Provide the [x, y] coordinate of the cell's center where the given text is located.  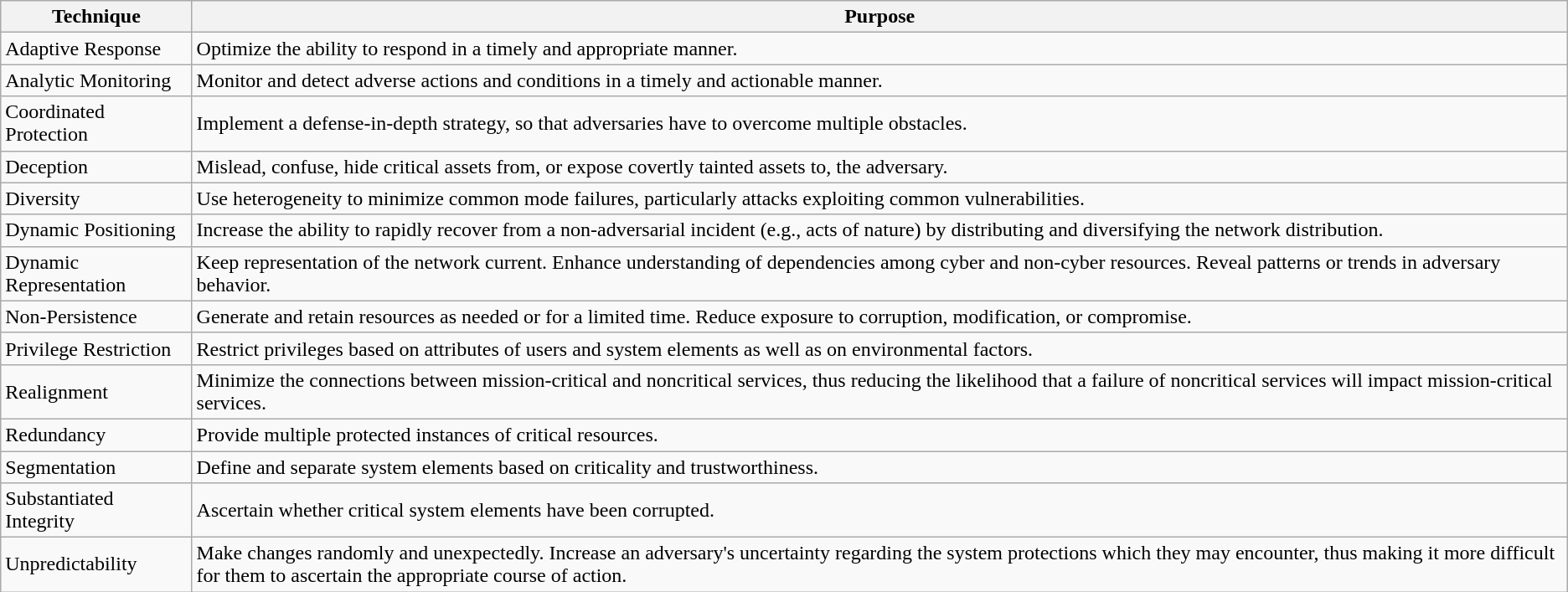
Diversity [96, 198]
Optimize the ability to respond in a timely and appropriate manner. [879, 49]
Technique [96, 17]
Substantiated Integrity [96, 511]
Ascertain whether critical system elements have been corrupted. [879, 511]
Define and separate system elements based on criticality and trustworthiness. [879, 466]
Mislead, confuse, hide critical assets from, or expose covertly tainted assets to, the adversary. [879, 167]
Segmentation [96, 466]
Use heterogeneity to minimize common mode failures, particularly attacks exploiting common vulnerabilities. [879, 198]
Adaptive Response [96, 49]
Redundancy [96, 435]
Deception [96, 167]
Dynamic Positioning [96, 230]
Non-Persistence [96, 317]
Restrict privileges based on attributes of users and system elements as well as on environmental factors. [879, 348]
Provide multiple protected instances of critical resources. [879, 435]
Privilege Restriction [96, 348]
Generate and retain resources as needed or for a limited time. Reduce exposure to corruption, modification, or compromise. [879, 317]
Dynamic Representation [96, 273]
Unpredictability [96, 564]
Purpose [879, 17]
Analytic Monitoring [96, 80]
Realignment [96, 392]
Implement a defense-in-depth strategy, so that adversaries have to overcome multiple obstacles. [879, 124]
Monitor and detect adverse actions and conditions in a timely and actionable manner. [879, 80]
Coordinated Protection [96, 124]
